For the text-containing cell, return its midpoint in [X, Y] coordinate format. 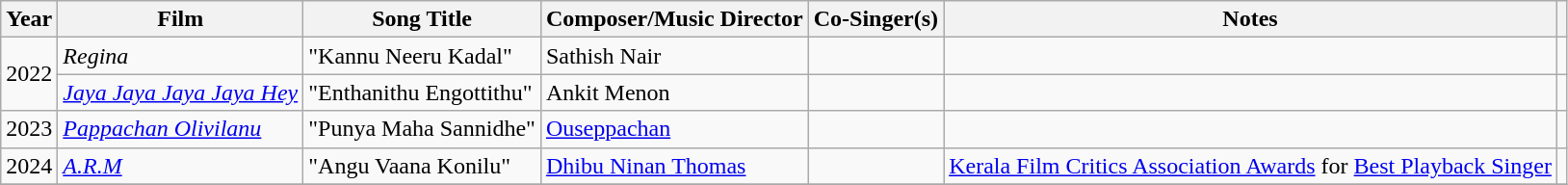
Ankit Menon [674, 92]
Jaya Jaya Jaya Jaya Hey [181, 92]
Film [181, 19]
Pappachan Olivilanu [181, 129]
2023 [29, 129]
2022 [29, 74]
Sathish Nair [674, 56]
"Angu Vaana Konilu" [422, 166]
Year [29, 19]
A.R.M [181, 166]
Composer/Music Director [674, 19]
Dhibu Ninan Thomas [674, 166]
Co-Singer(s) [875, 19]
Notes [1250, 19]
"Kannu Neeru Kadal" [422, 56]
"Enthanithu Engottithu" [422, 92]
"Punya Maha Sannidhe" [422, 129]
2024 [29, 166]
Ouseppachan [674, 129]
Kerala Film Critics Association Awards for Best Playback Singer [1250, 166]
Regina [181, 56]
Song Title [422, 19]
